Return [X, Y] of the center of cell containing provided text 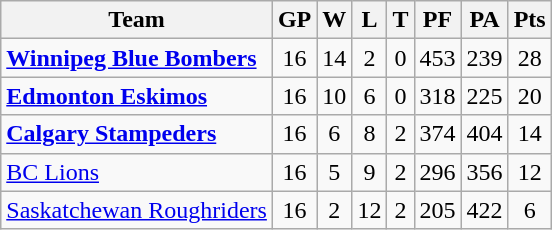
Winnipeg Blue Bombers [137, 58]
356 [484, 172]
20 [530, 96]
T [400, 20]
Team [137, 20]
225 [484, 96]
8 [370, 134]
5 [334, 172]
28 [530, 58]
318 [438, 96]
Edmonton Eskimos [137, 96]
PF [438, 20]
296 [438, 172]
L [370, 20]
PA [484, 20]
Saskatchewan Roughriders [137, 210]
BC Lions [137, 172]
GP [294, 20]
10 [334, 96]
9 [370, 172]
422 [484, 210]
404 [484, 134]
Pts [530, 20]
Calgary Stampeders [137, 134]
453 [438, 58]
374 [438, 134]
239 [484, 58]
W [334, 20]
205 [438, 210]
